Capture the cell that displays the provided text and extract its (X, Y) central coordinate. 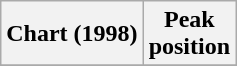
Peakposition (189, 34)
Chart (1998) (72, 34)
